Search for the cell housing the specified text and yield its [x, y] center coordinate. 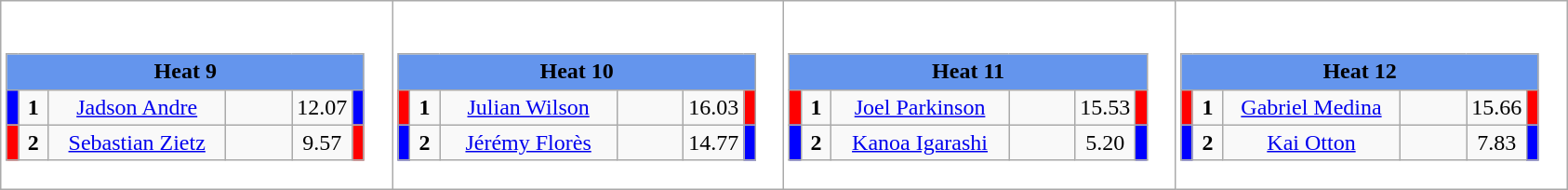
14.77 [714, 142]
12.07 [322, 107]
Heat 12 [1360, 72]
Heat 11 [968, 72]
Heat 9 1 Jadson Andre 12.07 2 Sebastian Zietz 9.57 [197, 95]
Julian Wilson [528, 107]
5.20 [1105, 142]
Joel Parkinson [921, 107]
15.66 [1497, 107]
Kai Otton [1311, 142]
16.03 [714, 107]
Jadson Andre [138, 107]
Sebastian Zietz [138, 142]
15.53 [1105, 107]
7.83 [1497, 142]
Gabriel Medina [1311, 107]
Heat 11 1 Joel Parkinson 15.53 2 Kanoa Igarashi 5.20 [980, 95]
Heat 12 1 Gabriel Medina 15.66 2 Kai Otton 7.83 [1371, 95]
Heat 10 [577, 72]
Heat 10 1 Julian Wilson 16.03 2 Jérémy Florès 14.77 [588, 95]
Heat 9 [185, 72]
9.57 [322, 142]
Jérémy Florès [528, 142]
Kanoa Igarashi [921, 142]
